Locate the cell with the specified text and output its (x, y) center coordinate. 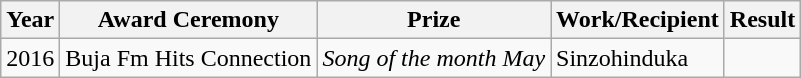
Year (30, 20)
Work/Recipient (638, 20)
Result (762, 20)
Prize (434, 20)
Award Ceremony (188, 20)
Buja Fm Hits Connection (188, 58)
Song of the month May (434, 58)
Sinzohinduka (638, 58)
2016 (30, 58)
